Return (x, y) of the center of cell containing provided text 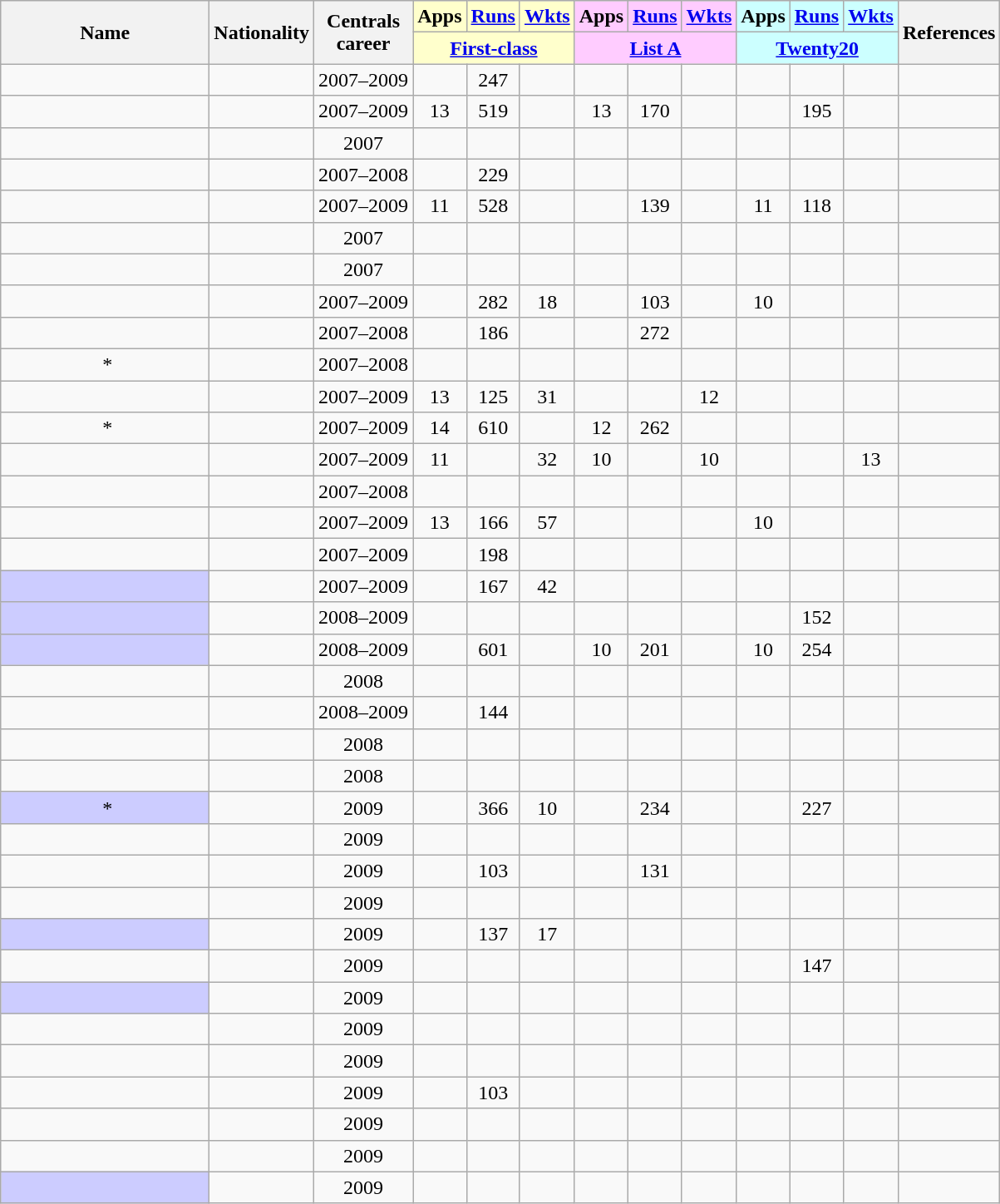
Name (105, 32)
List A (655, 48)
262 (655, 428)
137 (493, 935)
195 (816, 111)
227 (816, 807)
234 (655, 807)
139 (655, 206)
118 (816, 206)
17 (547, 935)
14 (440, 428)
186 (493, 333)
31 (547, 397)
201 (655, 649)
57 (547, 523)
282 (493, 301)
References (949, 32)
125 (493, 397)
42 (547, 586)
144 (493, 713)
198 (493, 555)
170 (655, 111)
Nationality (262, 32)
Twenty20 (818, 48)
247 (493, 80)
519 (493, 111)
First-class (494, 48)
18 (547, 301)
272 (655, 333)
32 (547, 460)
167 (493, 586)
166 (493, 523)
366 (493, 807)
147 (816, 966)
601 (493, 649)
Centralscareer (364, 32)
229 (493, 175)
528 (493, 206)
131 (655, 871)
152 (816, 618)
254 (816, 649)
610 (493, 428)
